Detect which cell encompasses the target text, then output its (X, Y) center coordinate. 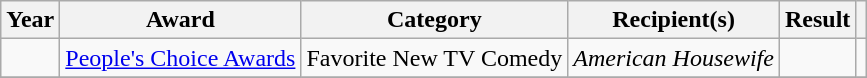
Award (180, 20)
American Housewife (674, 58)
Category (434, 20)
Favorite New TV Comedy (434, 58)
Result (817, 20)
Year (30, 20)
Recipient(s) (674, 20)
People's Choice Awards (180, 58)
